Extract the [x, y] coordinate from the center of the cell holding the provided text.  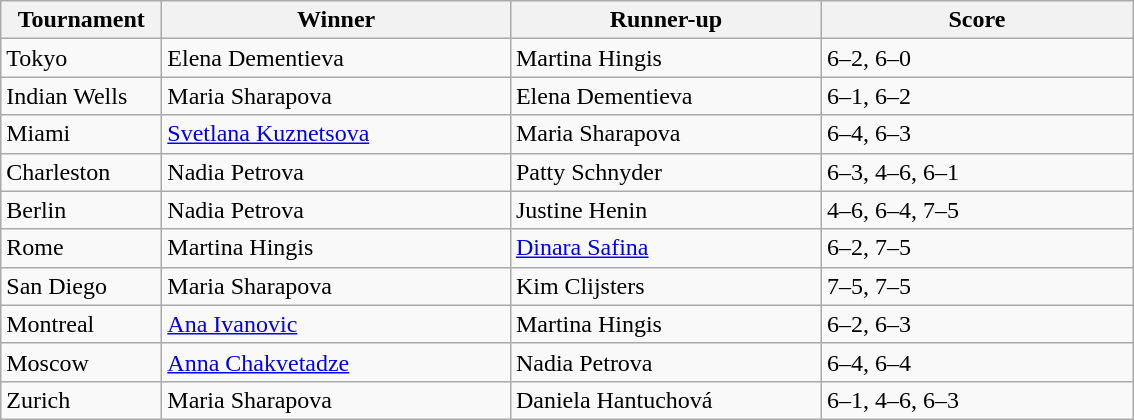
Berlin [82, 210]
6–2, 7–5 [976, 248]
Zurich [82, 400]
Daniela Hantuchová [666, 400]
Winner [336, 20]
Miami [82, 134]
Indian Wells [82, 96]
Runner-up [666, 20]
Kim Clijsters [666, 286]
6–2, 6–0 [976, 58]
Rome [82, 248]
6–4, 6–3 [976, 134]
Svetlana Kuznetsova [336, 134]
6–3, 4–6, 6–1 [976, 172]
Tokyo [82, 58]
Charleston [82, 172]
6–4, 6–4 [976, 362]
Montreal [82, 324]
6–2, 6–3 [976, 324]
7–5, 7–5 [976, 286]
Score [976, 20]
Moscow [82, 362]
6–1, 4–6, 6–3 [976, 400]
6–1, 6–2 [976, 96]
Justine Henin [666, 210]
Tournament [82, 20]
San Diego [82, 286]
Dinara Safina [666, 248]
Anna Chakvetadze [336, 362]
4–6, 6–4, 7–5 [976, 210]
Patty Schnyder [666, 172]
Ana Ivanovic [336, 324]
